For the text-containing cell, return its midpoint in [X, Y] coordinate format. 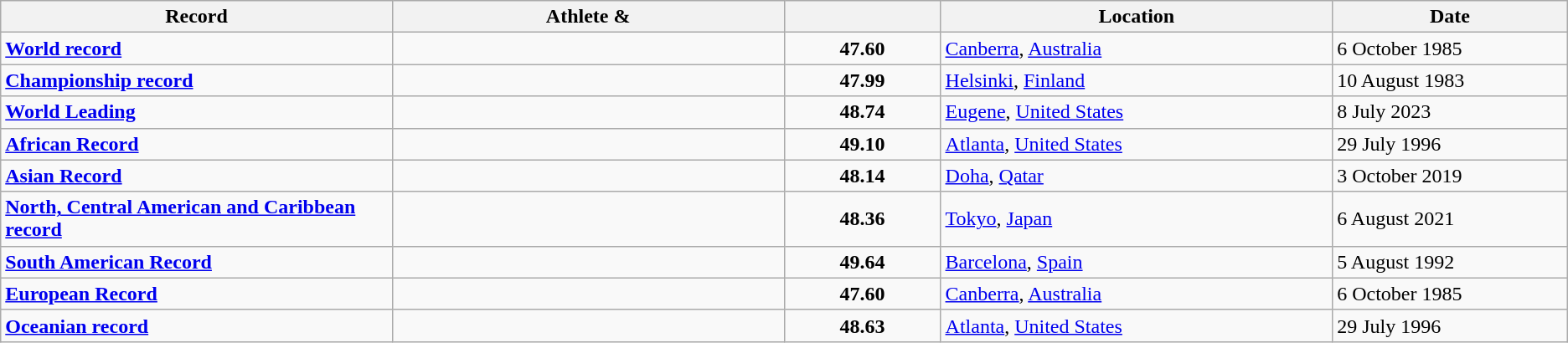
Barcelona, Spain [1137, 262]
Helsinki, Finland [1137, 80]
3 October 2019 [1451, 176]
Doha, Qatar [1137, 176]
Date [1451, 17]
World Leading [197, 112]
Oceanian record [197, 325]
10 August 1983 [1451, 80]
Asian Record [197, 176]
8 July 2023 [1451, 112]
European Record [197, 294]
South American Record [197, 262]
Eugene, United States [1137, 112]
49.64 [863, 262]
47.99 [863, 80]
48.14 [863, 176]
Location [1137, 17]
Record [197, 17]
49.10 [863, 144]
Tokyo, Japan [1137, 219]
Championship record [197, 80]
6 August 2021 [1451, 219]
Athlete & [588, 17]
North, Central American and Caribbean record [197, 219]
World record [197, 49]
5 August 1992 [1451, 262]
48.74 [863, 112]
48.36 [863, 219]
48.63 [863, 325]
African Record [197, 144]
